Scan for the cell matching the given text and deliver its [x, y] coordinate at center. 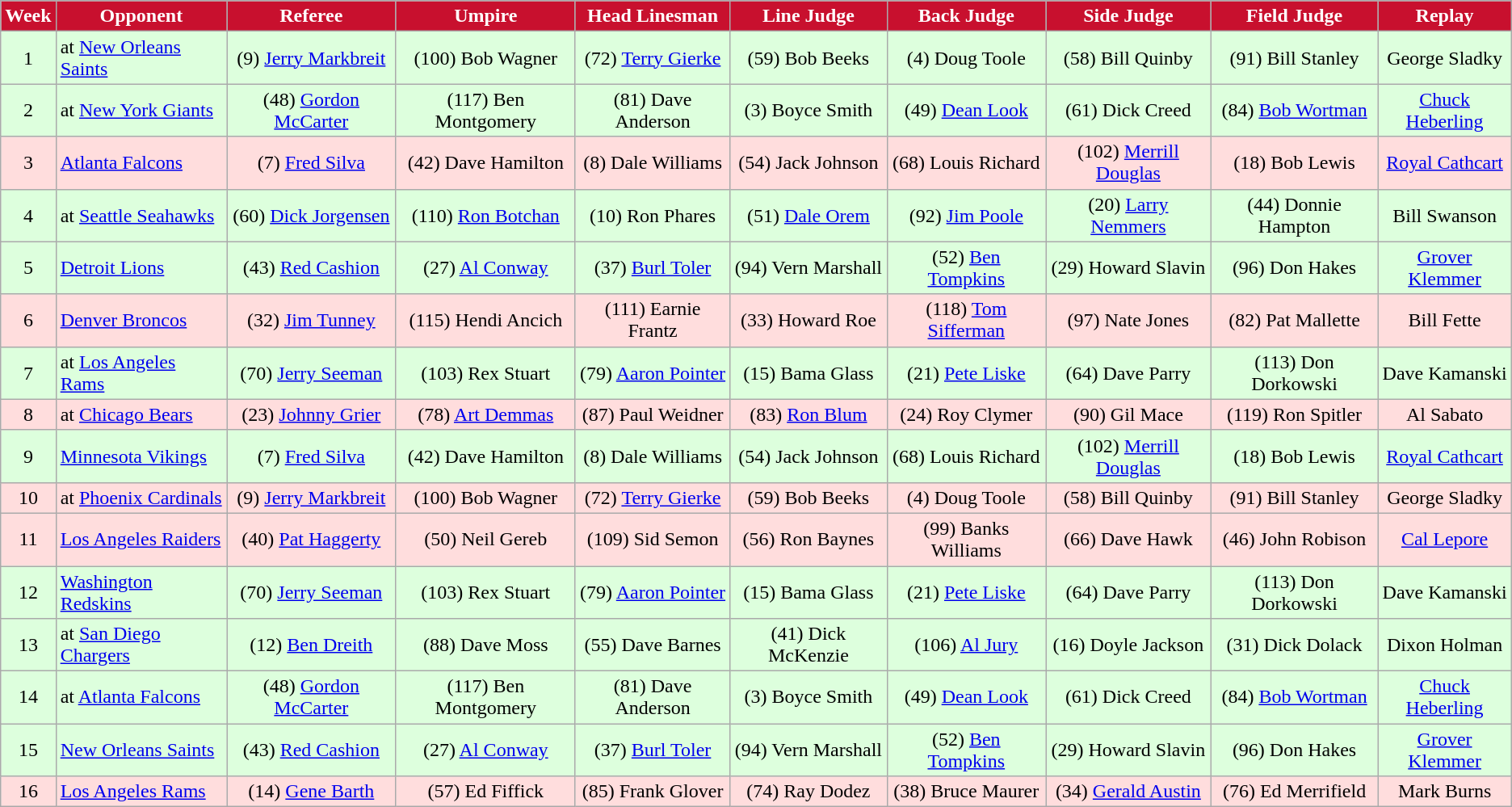
at Phoenix Cardinals [141, 498]
(55) Dave Barnes [653, 645]
(24) Roy Clymer [966, 414]
(78) Art Demmas [485, 414]
13 [28, 645]
(51) Dale Orem [808, 215]
(56) Ron Baynes [808, 540]
(32) Jim Tunney [312, 320]
(82) Pat Mallette [1294, 320]
Line Judge [808, 16]
Al Sabato [1444, 414]
15 [28, 750]
(118) Tom Sifferman [966, 320]
(66) Dave Hawk [1129, 540]
Mark Burns [1444, 792]
(83) Ron Blum [808, 414]
(119) Ron Spitler [1294, 414]
3 [28, 163]
at Atlanta Falcons [141, 698]
at New Orleans Saints [141, 58]
8 [28, 414]
4 [28, 215]
9 [28, 456]
Replay [1444, 16]
Bill Fette [1444, 320]
(16) Doyle Jackson [1129, 645]
Denver Broncos [141, 320]
(10) Ron Phares [653, 215]
5 [28, 268]
at Seattle Seahawks [141, 215]
(38) Bruce Maurer [966, 792]
(57) Ed Fiffick [485, 792]
Minnesota Vikings [141, 456]
(40) Pat Haggerty [312, 540]
10 [28, 498]
(23) Johnny Grier [312, 414]
(92) Jim Poole [966, 215]
Atlanta Falcons [141, 163]
(60) Dick Jorgensen [312, 215]
(106) Al Jury [966, 645]
Los Angeles Rams [141, 792]
(33) Howard Roe [808, 320]
12 [28, 591]
Field Judge [1294, 16]
(74) Ray Dodez [808, 792]
(109) Sid Semon [653, 540]
(50) Neil Gereb [485, 540]
7 [28, 373]
Bill Swanson [1444, 215]
1 [28, 58]
(44) Donnie Hampton [1294, 215]
Los Angeles Raiders [141, 540]
6 [28, 320]
(97) Nate Jones [1129, 320]
at Chicago Bears [141, 414]
(110) Ron Botchan [485, 215]
(14) Gene Barth [312, 792]
Detroit Lions [141, 268]
Dixon Holman [1444, 645]
(12) Ben Dreith [312, 645]
16 [28, 792]
Opponent [141, 16]
Referee [312, 16]
(99) Banks Williams [966, 540]
2 [28, 110]
(87) Paul Weidner [653, 414]
(20) Larry Nemmers [1129, 215]
at New York Giants [141, 110]
Head Linesman [653, 16]
(31) Dick Dolack [1294, 645]
14 [28, 698]
(85) Frank Glover [653, 792]
Washington Redskins [141, 591]
Back Judge [966, 16]
(46) John Robison [1294, 540]
(76) Ed Merrifield [1294, 792]
(34) Gerald Austin [1129, 792]
at Los Angeles Rams [141, 373]
New Orleans Saints [141, 750]
(115) Hendi Ancich [485, 320]
11 [28, 540]
(41) Dick McKenzie [808, 645]
at San Diego Chargers [141, 645]
(88) Dave Moss [485, 645]
(111) Earnie Frantz [653, 320]
Week [28, 16]
Umpire [485, 16]
Cal Lepore [1444, 540]
(90) Gil Mace [1129, 414]
Side Judge [1129, 16]
